Detect which cell encompasses the target text, then output its (X, Y) center coordinate. 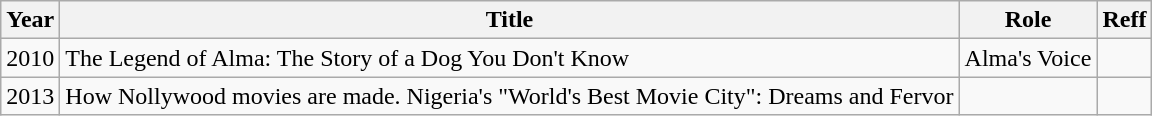
Year (30, 20)
Role (1028, 20)
Title (510, 20)
2013 (30, 96)
2010 (30, 58)
Reff (1124, 20)
How Nollywood movies are made. Nigeria's "World's Best Movie City": Dreams and Fervor (510, 96)
Alma's Voice (1028, 58)
The Legend of Alma: The Story of a Dog You Don't Know (510, 58)
